Search for the cell housing the specified text and yield its [x, y] center coordinate. 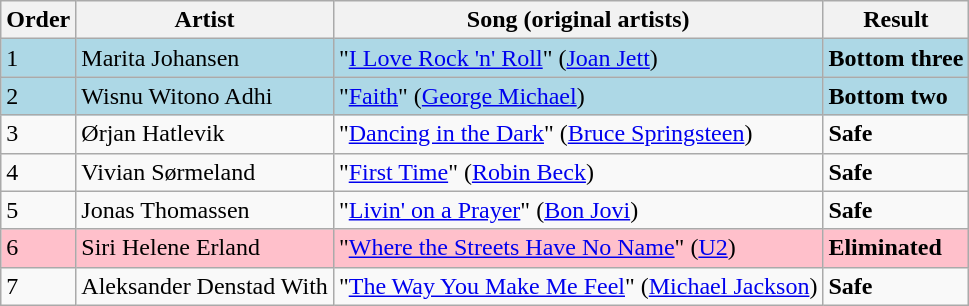
"Where the Streets Have No Name" (U2) [578, 248]
1 [38, 58]
Ørjan Hatlevik [205, 134]
Bottom two [896, 96]
"The Way You Make Me Feel" (Michael Jackson) [578, 286]
4 [38, 172]
Result [896, 20]
2 [38, 96]
7 [38, 286]
Song (original artists) [578, 20]
Wisnu Witono Adhi [205, 96]
3 [38, 134]
"Livin' on a Prayer" (Bon Jovi) [578, 210]
"I Love Rock 'n' Roll" (Joan Jett) [578, 58]
Bottom three [896, 58]
Jonas Thomassen [205, 210]
"First Time" (Robin Beck) [578, 172]
5 [38, 210]
Aleksander Denstad With [205, 286]
"Faith" (George Michael) [578, 96]
Order [38, 20]
6 [38, 248]
Marita Johansen [205, 58]
Siri Helene Erland [205, 248]
"Dancing in the Dark" (Bruce Springsteen) [578, 134]
Eliminated [896, 248]
Artist [205, 20]
Vivian Sørmeland [205, 172]
